Output the (x, y) coordinate of the center of the cell containing the given text.  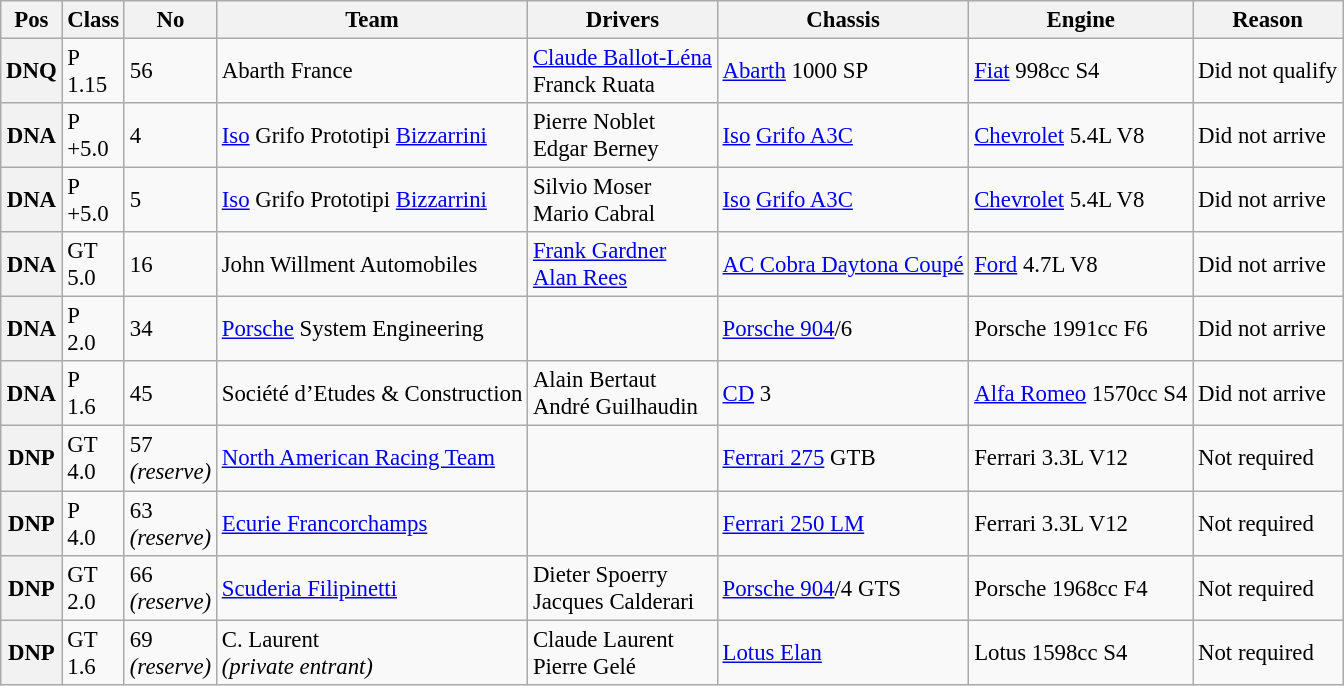
5 (170, 200)
Reason (1268, 20)
Pierre Noblet Edgar Berney (623, 136)
Class (94, 20)
Société d’Etudes & Construction (372, 394)
GT4.0 (94, 458)
Claude Ballot-Léna Franck Ruata (623, 72)
GT2.0 (94, 588)
4 (170, 136)
AC Cobra Daytona Coupé (843, 264)
Drivers (623, 20)
Claude Laurent Pierre Gelé (623, 652)
Fiat 998cc S4 (1081, 72)
Scuderia Filipinetti (372, 588)
P1.6 (94, 394)
Lotus Elan (843, 652)
Dieter Spoerry Jacques Calderari (623, 588)
P1.15 (94, 72)
Pos (32, 20)
Alfa Romeo 1570cc S4 (1081, 394)
69(reserve) (170, 652)
P2.0 (94, 330)
No (170, 20)
North American Racing Team (372, 458)
GT5.0 (94, 264)
Lotus 1598cc S4 (1081, 652)
45 (170, 394)
DNQ (32, 72)
Abarth 1000 SP (843, 72)
C. Laurent(private entrant) (372, 652)
John Willment Automobiles (372, 264)
Ecurie Francorchamps (372, 524)
CD 3 (843, 394)
Did not qualify (1268, 72)
Porsche 904/4 GTS (843, 588)
57(reserve) (170, 458)
P4.0 (94, 524)
Porsche System Engineering (372, 330)
Silvio Moser Mario Cabral (623, 200)
16 (170, 264)
Alain Bertaut André Guilhaudin (623, 394)
Frank Gardner Alan Rees (623, 264)
Porsche 1968cc F4 (1081, 588)
Team (372, 20)
34 (170, 330)
Chassis (843, 20)
Ford 4.7L V8 (1081, 264)
Engine (1081, 20)
Abarth France (372, 72)
Ferrari 250 LM (843, 524)
63(reserve) (170, 524)
Porsche 904/6 (843, 330)
Ferrari 275 GTB (843, 458)
GT1.6 (94, 652)
Porsche 1991cc F6 (1081, 330)
66(reserve) (170, 588)
56 (170, 72)
